Identify which cell holds the provided text, then report its (X, Y) central coordinate. 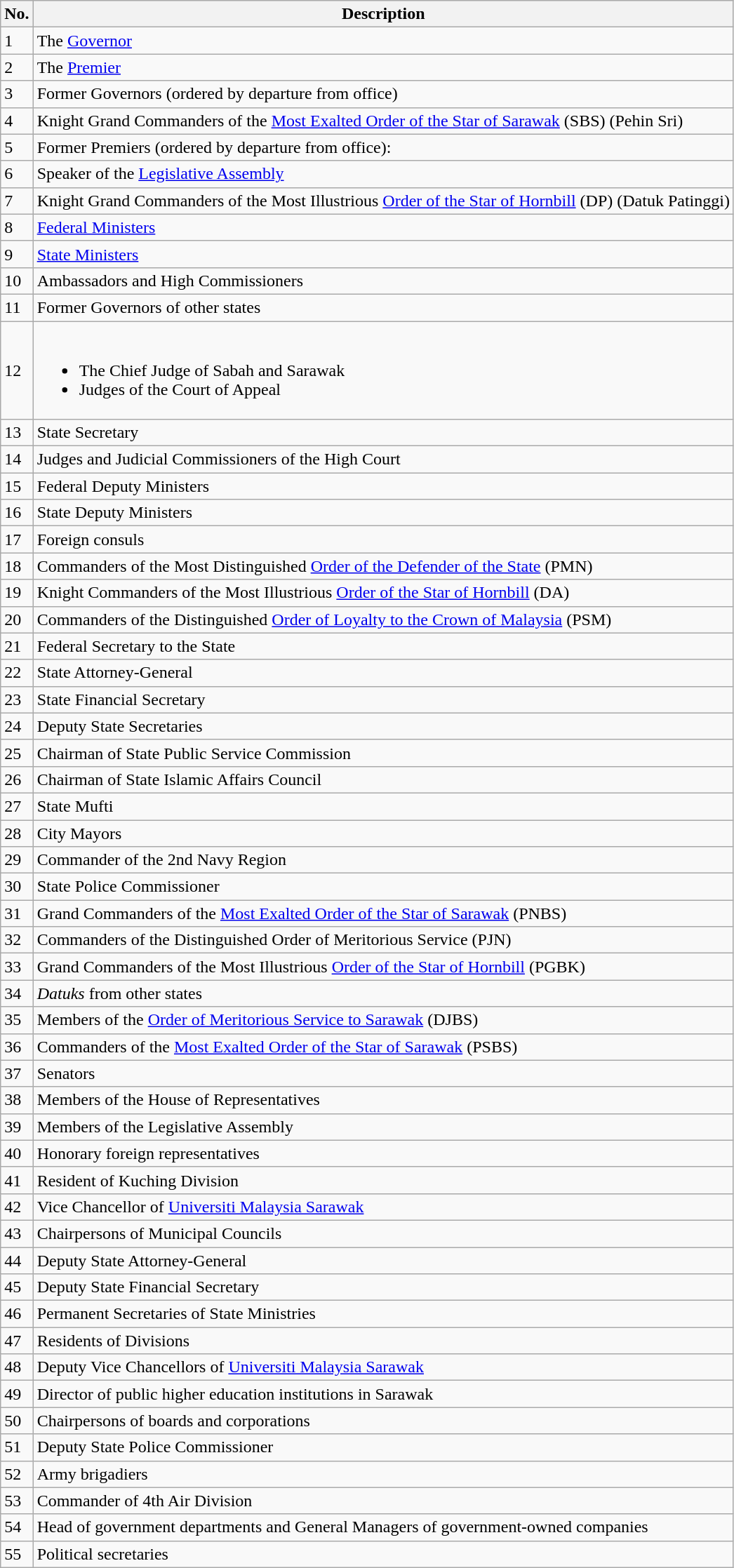
53 (17, 1501)
Political secretaries (383, 1554)
17 (17, 540)
Members of the House of Representatives (383, 1100)
31 (17, 913)
Head of government departments and General Managers of government-owned companies (383, 1527)
Permanent Secretaries of State Ministries (383, 1314)
34 (17, 993)
20 (17, 619)
Foreign consuls (383, 540)
35 (17, 1020)
Resident of Kuching Division (383, 1180)
Members of the Order of Meritorious Service to Sarawak (DJBS) (383, 1020)
50 (17, 1421)
The Governor (383, 41)
9 (17, 254)
Commanders of the Distinguished Order of Loyalty to the Crown of Malaysia (PSM) (383, 619)
40 (17, 1153)
42 (17, 1207)
Deputy State Financial Secretary (383, 1287)
Description (383, 14)
21 (17, 646)
Vice Chancellor of Universiti Malaysia Sarawak (383, 1207)
48 (17, 1367)
Ambassadors and High Commissioners (383, 281)
Speaker of the Legislative Assembly (383, 174)
Deputy State Police Commissioner (383, 1447)
Residents of Divisions (383, 1341)
Commanders of the Most Exalted Order of the Star of Sarawak (PSBS) (383, 1047)
No. (17, 14)
16 (17, 513)
30 (17, 887)
Knight Commanders of the Most Illustrious Order of the Star of Hornbill (DA) (383, 593)
Deputy Vice Chancellors of Universiti Malaysia Sarawak (383, 1367)
Members of the Legislative Assembly (383, 1127)
State Deputy Ministers (383, 513)
23 (17, 699)
15 (17, 486)
43 (17, 1233)
12 (17, 370)
54 (17, 1527)
City Mayors (383, 833)
State Police Commissioner (383, 887)
55 (17, 1554)
47 (17, 1341)
Former Governors of other states (383, 307)
Deputy State Attorney-General (383, 1261)
State Ministers (383, 254)
51 (17, 1447)
14 (17, 460)
13 (17, 433)
Knight Grand Commanders of the Most Exalted Order of the Star of Sarawak (SBS) (Pehin Sri) (383, 121)
Chairman of State Islamic Affairs Council (383, 779)
Judges and Judicial Commissioners of the High Court (383, 460)
State Attorney-General (383, 673)
Federal Deputy Ministers (383, 486)
11 (17, 307)
State Financial Secretary (383, 699)
32 (17, 940)
33 (17, 967)
Former Premiers (ordered by departure from office): (383, 147)
Army brigadiers (383, 1474)
26 (17, 779)
Commander of 4th Air Division (383, 1501)
38 (17, 1100)
24 (17, 726)
State Mufti (383, 806)
37 (17, 1073)
Grand Commanders of the Most Illustrious Order of the Star of Hornbill (PGBK) (383, 967)
State Secretary (383, 433)
2 (17, 67)
10 (17, 281)
Honorary foreign representatives (383, 1153)
Federal Ministers (383, 227)
18 (17, 566)
4 (17, 121)
Chairpersons of boards and corporations (383, 1421)
Director of public higher education institutions in Sarawak (383, 1394)
1 (17, 41)
49 (17, 1394)
Senators (383, 1073)
25 (17, 753)
Chairman of State Public Service Commission (383, 753)
Datuks from other states (383, 993)
27 (17, 806)
Commander of the 2nd Navy Region (383, 860)
28 (17, 833)
46 (17, 1314)
Grand Commanders of the Most Exalted Order of the Star of Sarawak (PNBS) (383, 913)
52 (17, 1474)
Former Governors (ordered by departure from office) (383, 94)
The Premier (383, 67)
7 (17, 201)
Commanders of the Most Distinguished Order of the Defender of the State (PMN) (383, 566)
41 (17, 1180)
Commanders of the Distinguished Order of Meritorious Service (PJN) (383, 940)
The Chief Judge of Sabah and SarawakJudges of the Court of Appeal (383, 370)
Deputy State Secretaries (383, 726)
22 (17, 673)
Knight Grand Commanders of the Most Illustrious Order of the Star of Hornbill (DP) (Datuk Patinggi) (383, 201)
5 (17, 147)
6 (17, 174)
Federal Secretary to the State (383, 646)
19 (17, 593)
29 (17, 860)
36 (17, 1047)
44 (17, 1261)
8 (17, 227)
Chairpersons of Municipal Councils (383, 1233)
45 (17, 1287)
3 (17, 94)
39 (17, 1127)
